Scan for the cell matching the given text and deliver its (x, y) coordinate at center. 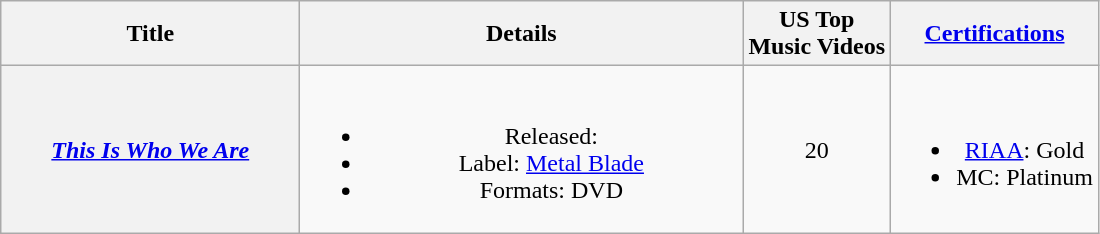
20 (817, 150)
RIAA: GoldMC: Platinum (995, 150)
Released: Label: Metal BladeFormats: DVD (522, 150)
Title (150, 34)
Certifications (995, 34)
This Is Who We Are (150, 150)
Details (522, 34)
US TopMusic Videos (817, 34)
